Scan for the cell matching the given text and deliver its (X, Y) coordinate at center. 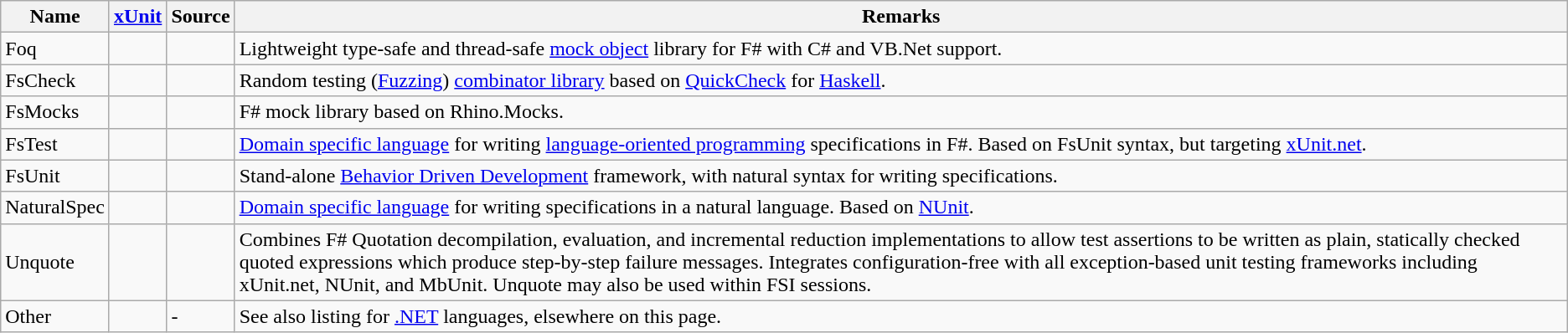
FsMocks (55, 112)
Foq (55, 49)
Lightweight type-safe and thread-safe mock object library for F# with C# and VB.Net support. (901, 49)
Domain specific language for writing language-oriented programming specifications in F#. Based on FsUnit syntax, but targeting xUnit.net. (901, 144)
Source (201, 17)
FsCheck (55, 80)
Random testing (Fuzzing) combinator library based on QuickCheck for Haskell. (901, 80)
FsTest (55, 144)
xUnit (137, 17)
Name (55, 17)
Domain specific language for writing specifications in a natural language. Based on NUnit. (901, 207)
Unquote (55, 262)
Other (55, 316)
- (201, 316)
F# mock library based on Rhino.Mocks. (901, 112)
See also listing for .NET languages, elsewhere on this page. (901, 316)
NaturalSpec (55, 207)
FsUnit (55, 176)
Stand-alone Behavior Driven Development framework, with natural syntax for writing specifications. (901, 176)
Remarks (901, 17)
